Output the (X, Y) coordinate of the center of the cell containing the given text.  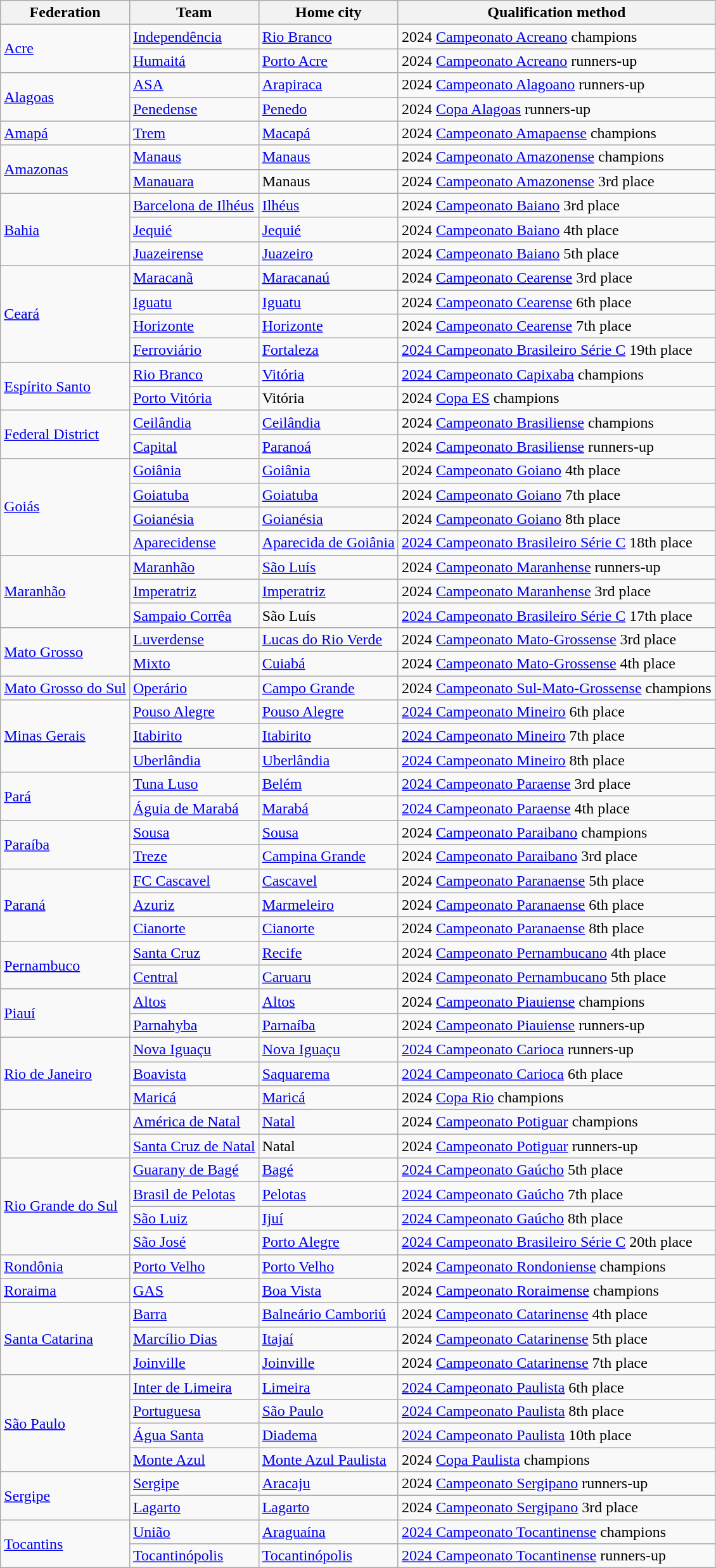
Independência (194, 37)
Alagoas (65, 97)
Goiás (65, 507)
Ilhéus (328, 205)
2024 Campeonato Brasileiro Série C 20th place (556, 1242)
Cascavel (328, 881)
2024 Campeonato Brasiliense champions (556, 423)
Mato Grosso (65, 651)
Águia de Marabá (194, 808)
2024 Campeonato Sul-Mato-Grossense champions (556, 687)
FC Cascavel (194, 881)
2024 Campeonato Sergipano runners-up (556, 1484)
Limeira (328, 1387)
Rio de Janeiro (65, 1073)
2024 Campeonato Maranhense runners-up (556, 567)
Campo Grande (328, 687)
Juazeirense (194, 253)
2024 Campeonato Carioca 6th place (556, 1074)
Diadema (328, 1435)
2024 Campeonato Paranaense 8th place (556, 929)
2024 Campeonato Goiano 4th place (556, 471)
2024 Campeonato Paulista 8th place (556, 1411)
2024 Campeonato Carioca runners-up (556, 1049)
Manauara (194, 181)
2024 Campeonato Tocantinense champions (556, 1532)
2024 Campeonato Pernambucano 4th place (556, 953)
Pelotas (328, 1194)
Tuna Luso (194, 784)
2024 Campeonato Sergipano 3rd place (556, 1508)
América de Natal (194, 1122)
2024 Campeonato Gaúcho 8th place (556, 1218)
2024 Campeonato Maranhense 3rd place (556, 591)
Federal District (65, 435)
2024 Campeonato Piauiense runners-up (556, 1025)
Monte Azul Paulista (328, 1459)
Penedense (194, 109)
Água Santa (194, 1435)
2024 Campeonato Cearense 3rd place (556, 277)
Piauí (65, 1013)
2024 Campeonato Gaúcho 7th place (556, 1194)
União (194, 1532)
Lucas do Rio Verde (328, 639)
2024 Campeonato Capixaba champions (556, 374)
2024 Campeonato Paraibano champions (556, 832)
2024 Campeonato Baiano 4th place (556, 229)
Marmeleiro (328, 905)
2024 Copa Paulista champions (556, 1459)
2024 Campeonato Acreano runners-up (556, 61)
Marabá (328, 808)
Humaitá (194, 61)
2024 Campeonato Mato-Grossense 4th place (556, 663)
2024 Campeonato Paranaense 6th place (556, 905)
2024 Campeonato Amazonense champions (556, 157)
2024 Campeonato Paulista 6th place (556, 1387)
Aparecida de Goiânia (328, 543)
Tocantins (65, 1544)
Santa Cruz de Natal (194, 1146)
2024 Campeonato Paraense 4th place (556, 808)
Porto Acre (328, 61)
2024 Campeonato Rondoniense champions (556, 1266)
Paraíba (65, 845)
Cuiabá (328, 663)
Qualification method (556, 13)
Penedo (328, 109)
2024 Campeonato Pernambucano 5th place (556, 977)
Parnaíba (328, 1025)
2024 Campeonato Goiano 7th place (556, 495)
2024 Campeonato Potiguar runners-up (556, 1146)
2024 Campeonato Amazonense 3rd place (556, 181)
Ceará (65, 314)
Itajaí (328, 1339)
Pará (65, 796)
2024 Campeonato Goiano 8th place (556, 519)
Espírito Santo (65, 386)
Belém (328, 784)
Barra (194, 1315)
Araguaína (328, 1532)
Ijuí (328, 1218)
Federation (65, 13)
Maracanã (194, 277)
2024 Copa Rio champions (556, 1098)
2024 Campeonato Acreano champions (556, 37)
2024 Campeonato Piauiense champions (556, 1001)
Santa Cruz (194, 953)
Inter de Limeira (194, 1387)
2024 Campeonato Brasileiro Série C 19th place (556, 350)
Ferroviário (194, 350)
Bahia (65, 229)
Home city (328, 13)
2024 Campeonato Baiano 5th place (556, 253)
2024 Campeonato Brasileiro Série C 17th place (556, 615)
2024 Campeonato Brasiliense runners-up (556, 447)
2024 Campeonato Paulista 10th place (556, 1435)
2024 Campeonato Alagoano runners-up (556, 85)
Campina Grande (328, 857)
2024 Campeonato Catarinense 5th place (556, 1339)
ASA (194, 85)
2024 Campeonato Baiano 3rd place (556, 205)
Parnahyba (194, 1025)
Sampaio Corrêa (194, 615)
Arapiraca (328, 85)
2024 Campeonato Amapaense champions (556, 133)
São José (194, 1242)
2024 Campeonato Brasileiro Série C 18th place (556, 543)
2024 Campeonato Tocantinense runners-up (556, 1556)
2024 Campeonato Gaúcho 5th place (556, 1170)
2024 Campeonato Cearense 6th place (556, 302)
Fortaleza (328, 350)
Bagé (328, 1170)
Juazeiro (328, 253)
Azuriz (194, 905)
Mixto (194, 663)
Amapá (65, 133)
Maracanaú (328, 277)
Porto Vitória (194, 398)
Saquarema (328, 1074)
São Luiz (194, 1218)
2024 Campeonato Paraense 3rd place (556, 784)
Aracaju (328, 1484)
Boa Vista (328, 1291)
2024 Campeonato Mineiro 7th place (556, 736)
Pernambuco (65, 965)
Barcelona de Ilhéus (194, 205)
Marcílio Dias (194, 1339)
Treze (194, 857)
Brasil de Pelotas (194, 1194)
2024 Copa Alagoas runners-up (556, 109)
2024 Campeonato Catarinense 7th place (556, 1363)
2024 Campeonato Catarinense 4th place (556, 1315)
Luverdense (194, 639)
2024 Campeonato Mineiro 8th place (556, 760)
2024 Campeonato Paranaense 5th place (556, 881)
Rondônia (65, 1266)
Rio Grande do Sul (65, 1206)
Trem (194, 133)
Minas Gerais (65, 736)
2024 Campeonato Roraimense champions (556, 1291)
2024 Campeonato Paraibano 3rd place (556, 857)
Aparecidense (194, 543)
Acre (65, 49)
Paraná (65, 905)
Portuguesa (194, 1411)
Team (194, 13)
Recife (328, 953)
2024 Campeonato Mineiro 6th place (556, 712)
2024 Copa ES champions (556, 398)
Capital (194, 447)
Amazonas (65, 169)
Roraima (65, 1291)
Mato Grosso do Sul (65, 687)
Central (194, 977)
Balneário Camboriú (328, 1315)
Monte Azul (194, 1459)
2024 Campeonato Cearense 7th place (556, 326)
Boavista (194, 1074)
Santa Catarina (65, 1339)
2024 Campeonato Potiguar champions (556, 1122)
2024 Campeonato Mato-Grossense 3rd place (556, 639)
Porto Alegre (328, 1242)
Caruaru (328, 977)
GAS (194, 1291)
Macapá (328, 133)
Paranoá (328, 447)
Operário (194, 687)
Guarany de Bagé (194, 1170)
